Provide the (X, Y) coordinate of the cell's center where the given text is located.  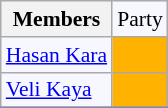
Members (56, 19)
Party (140, 19)
Veli Kaya (56, 90)
Hasan Kara (56, 55)
